Capture the cell that displays the provided text and extract its [x, y] central coordinate. 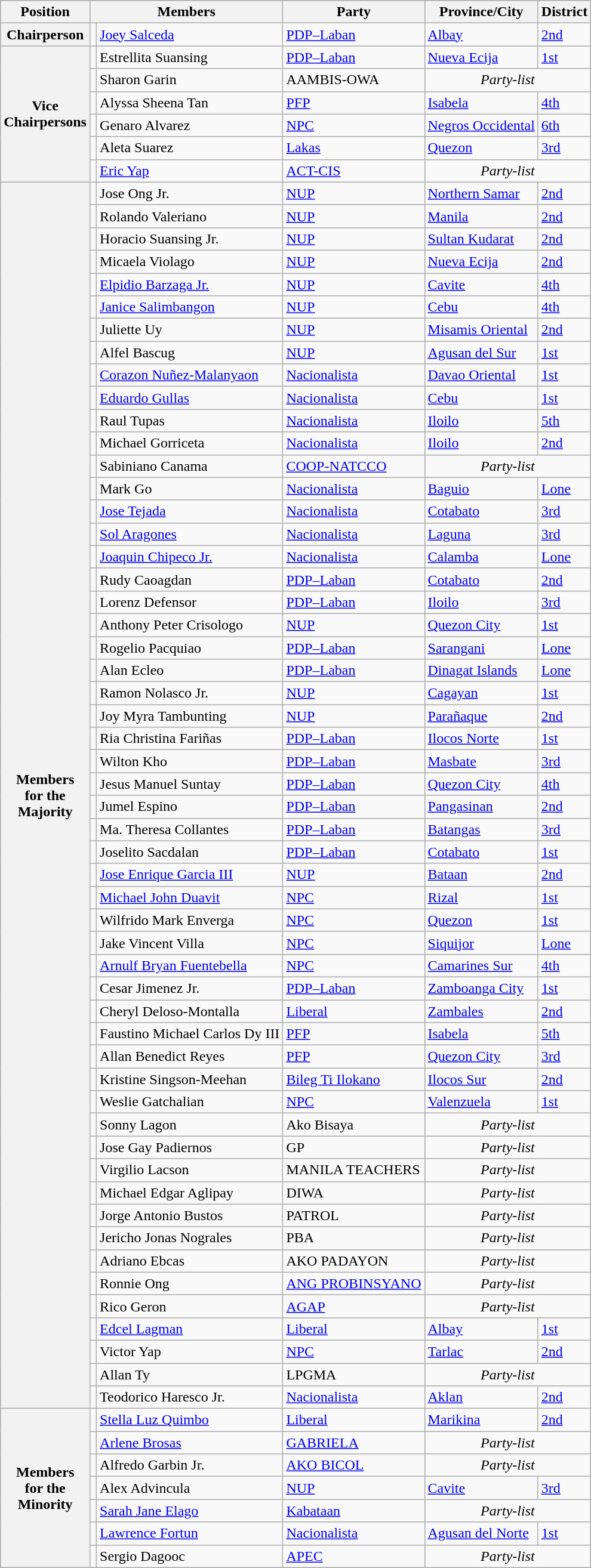
Parañaque [481, 716]
ACT-CIS [353, 171]
Agusan del Sur [481, 353]
Ronnie Ong [190, 1283]
Ramon Nolasco Jr. [190, 693]
Jorge Antonio Bustos [190, 1215]
Jose Tejada [190, 511]
Agusan del Norte [481, 1533]
Camarines Sur [481, 965]
MANILA TEACHERS [353, 1170]
Siquijor [481, 943]
Jericho Jonas Nograles [190, 1238]
Tarlac [481, 1351]
Masbate [481, 761]
Aleta Suarez [190, 148]
ANG PROBINSYANO [353, 1283]
Negros Occidental [481, 125]
Marikina [481, 1420]
Jose Ong Jr. [190, 193]
Cagayan [481, 693]
Wilton Kho [190, 761]
Lawrence Fortun [190, 1533]
Sultan Kudarat [481, 239]
Edcel Lagman [190, 1329]
Jesus Manuel Suntay [190, 784]
Michael Gorriceta [190, 443]
Alan Ecleo [190, 671]
Members [186, 12]
Rizal [481, 897]
Wilfrido Mark Enverga [190, 920]
Ako Bisaya [353, 1125]
Sharon Garin [190, 80]
Alyssa Sheena Tan [190, 103]
GABRIELA [353, 1443]
Alex Advincula [190, 1488]
Corazon Nuñez-Malanyaon [190, 375]
Membersfor theMinority [45, 1488]
Jake Vincent Villa [190, 943]
AKO PADAYON [353, 1261]
Arlene Brosas [190, 1443]
Kabataan [353, 1511]
District [564, 12]
Raul Tupas [190, 421]
6th [564, 125]
Rico Geron [190, 1306]
Allan Benedict Reyes [190, 1057]
Zamboanga City [481, 988]
Valenzuela [481, 1102]
Joey Salceda [190, 35]
Joy Myra Tambunting [190, 716]
Joaquin Chipeco Jr. [190, 557]
Party [353, 12]
PBA [353, 1238]
Stella Luz Quimbo [190, 1420]
Allan Ty [190, 1374]
Position [45, 12]
AAMBIS-OWA [353, 80]
Sabiniano Canama [190, 466]
Jumel Espino [190, 807]
AKO BICOL [353, 1465]
Joselito Sacdalan [190, 852]
Teodorico Haresco Jr. [190, 1397]
Victor Yap [190, 1351]
Anthony Peter Crisologo [190, 625]
Elpidio Barzaga Jr. [190, 285]
AGAP [353, 1306]
ViceChairpersons [45, 114]
Faustino Michael Carlos Dy III [190, 1034]
Province/City [481, 12]
Manila [481, 216]
Ria Christina Fariñas [190, 739]
DIWA [353, 1193]
Rogelio Pacquiao [190, 647]
Eric Yap [190, 171]
Mark Go [190, 489]
Lakas [353, 148]
Weslie Gatchalian [190, 1102]
Batangas [481, 829]
COOP-NATCCO [353, 466]
Rudy Caoagdan [190, 579]
Lorenz Defensor [190, 602]
Sarangani [481, 647]
Kristine Singson-Meehan [190, 1079]
Ilocos Sur [481, 1079]
Genaro Alvarez [190, 125]
Juliette Uy [190, 330]
Northern Samar [481, 193]
Pangasinan [481, 807]
Sol Aragones [190, 534]
Bileg Ti Ilokano [353, 1079]
Arnulf Bryan Fuentebella [190, 965]
Chairperson [45, 35]
LPGMA [353, 1374]
Misamis Oriental [481, 330]
Sonny Lagon [190, 1125]
Jose Gay Padiernos [190, 1147]
Virgilio Lacson [190, 1170]
Sergio Dagooc [190, 1556]
Baguio [481, 489]
Zambales [481, 1011]
Michael Edgar Aglipay [190, 1193]
Rolando Valeriano [190, 216]
Adriano Ebcas [190, 1261]
Bataan [481, 875]
Aklan [481, 1397]
Davao Oriental [481, 375]
Dinagat Islands [481, 671]
Eduardo Gullas [190, 398]
Jose Enrique Garcia III [190, 875]
Ma. Theresa Collantes [190, 829]
Sarah Jane Elago [190, 1511]
Horacio Suansing Jr. [190, 239]
Michael John Duavit [190, 897]
Laguna [481, 534]
PATROL [353, 1215]
Alfredo Garbin Jr. [190, 1465]
Micaela Violago [190, 261]
Cesar Jimenez Jr. [190, 988]
GP [353, 1147]
Alfel Bascug [190, 353]
Cheryl Deloso-Montalla [190, 1011]
Janice Salimbangon [190, 307]
APEC [353, 1556]
Ilocos Norte [481, 739]
Calamba [481, 557]
Estrellita Suansing [190, 57]
Membersfor theMajority [45, 795]
